Detect which cell encompasses the target text, then output its (X, Y) center coordinate. 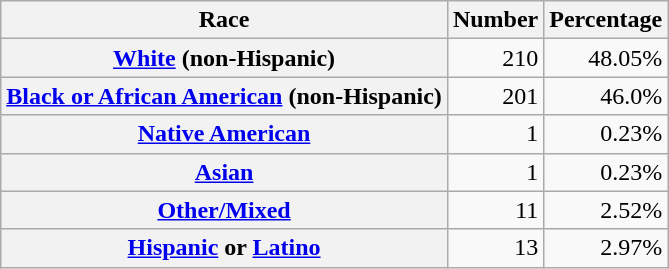
Race (224, 20)
201 (495, 96)
Number (495, 20)
2.52% (606, 210)
11 (495, 210)
210 (495, 58)
Asian (224, 172)
13 (495, 248)
46.0% (606, 96)
Other/Mixed (224, 210)
48.05% (606, 58)
Percentage (606, 20)
Black or African American (non-Hispanic) (224, 96)
Hispanic or Latino (224, 248)
White (non-Hispanic) (224, 58)
Native American (224, 134)
2.97% (606, 248)
